Output the (x, y) coordinate of the center of the cell containing the given text.  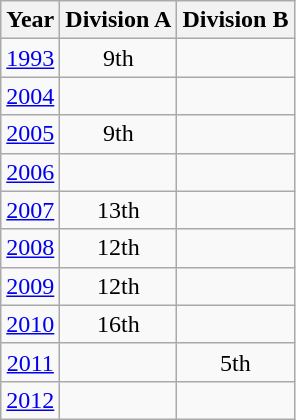
5th (236, 362)
Year (30, 20)
13th (118, 210)
2012 (30, 400)
16th (118, 324)
2010 (30, 324)
2008 (30, 248)
2006 (30, 172)
1993 (30, 58)
2009 (30, 286)
Division A (118, 20)
2007 (30, 210)
2011 (30, 362)
2005 (30, 134)
2004 (30, 96)
Division B (236, 20)
